From the cell containing the given text, extract its center point as (X, Y) coordinate. 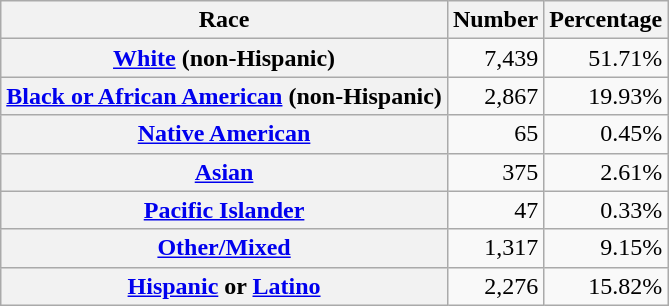
Number (495, 20)
Native American (224, 134)
Other/Mixed (224, 248)
2,276 (495, 286)
Percentage (606, 20)
51.71% (606, 58)
65 (495, 134)
1,317 (495, 248)
375 (495, 172)
47 (495, 210)
0.33% (606, 210)
19.93% (606, 96)
2.61% (606, 172)
Pacific Islander (224, 210)
Hispanic or Latino (224, 286)
9.15% (606, 248)
0.45% (606, 134)
2,867 (495, 96)
Black or African American (non-Hispanic) (224, 96)
Asian (224, 172)
15.82% (606, 286)
White (non-Hispanic) (224, 58)
7,439 (495, 58)
Race (224, 20)
